From the cell containing the given text, extract its center point as [X, Y] coordinate. 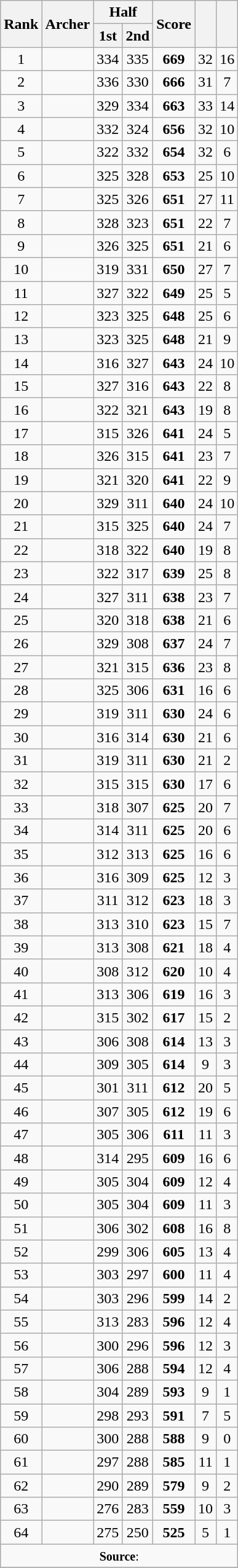
299 [108, 1252]
317 [138, 573]
53 [21, 1275]
666 [174, 82]
56 [21, 1345]
663 [174, 106]
47 [21, 1135]
298 [108, 1415]
35 [21, 854]
324 [138, 129]
559 [174, 1509]
617 [174, 1017]
594 [174, 1368]
38 [21, 924]
45 [21, 1088]
55 [21, 1322]
579 [174, 1486]
60 [21, 1439]
653 [174, 176]
608 [174, 1228]
310 [138, 924]
Half [123, 12]
611 [174, 1135]
637 [174, 643]
656 [174, 129]
57 [21, 1368]
52 [21, 1252]
593 [174, 1392]
44 [21, 1065]
620 [174, 971]
28 [21, 691]
588 [174, 1439]
275 [108, 1532]
295 [138, 1158]
54 [21, 1298]
591 [174, 1415]
49 [21, 1182]
650 [174, 269]
301 [108, 1088]
605 [174, 1252]
43 [21, 1041]
41 [21, 994]
Score [174, 24]
58 [21, 1392]
293 [138, 1415]
331 [138, 269]
26 [21, 643]
335 [138, 59]
330 [138, 82]
276 [108, 1509]
63 [21, 1509]
51 [21, 1228]
599 [174, 1298]
39 [21, 947]
654 [174, 152]
46 [21, 1111]
0 [228, 1439]
36 [21, 877]
34 [21, 831]
62 [21, 1486]
Source: [119, 1556]
64 [21, 1532]
600 [174, 1275]
40 [21, 971]
50 [21, 1205]
Archer [68, 24]
59 [21, 1415]
61 [21, 1462]
2nd [138, 36]
37 [21, 901]
1st [108, 36]
649 [174, 293]
525 [174, 1532]
48 [21, 1158]
639 [174, 573]
Rank [21, 24]
636 [174, 667]
631 [174, 691]
619 [174, 994]
336 [108, 82]
29 [21, 714]
250 [138, 1532]
290 [108, 1486]
669 [174, 59]
621 [174, 947]
42 [21, 1017]
585 [174, 1462]
30 [21, 737]
